Output the (x, y) coordinate of the center of the cell containing the given text.  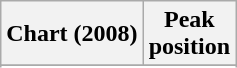
Chart (2008) (72, 34)
Peakposition (189, 34)
